Return the [X, Y] coordinate for the center point of the cell that contains the specified text.  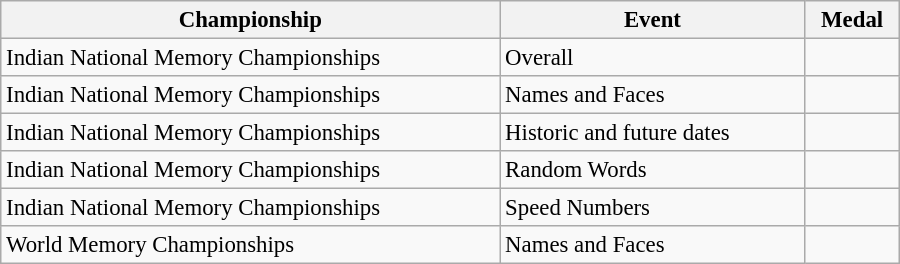
Speed Numbers [652, 208]
Medal [852, 20]
Championship [250, 20]
World Memory Championships [250, 245]
Overall [652, 58]
Historic and future dates [652, 133]
Random Words [652, 170]
Event [652, 20]
